From the cell containing the given text, extract its center point as [X, Y] coordinate. 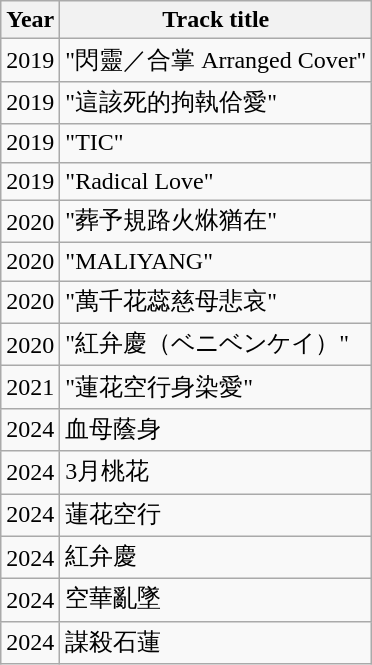
血母蔭身 [216, 430]
Year [30, 20]
紅弁慶 [216, 558]
3月桃花 [216, 472]
Track title [216, 20]
"這該死的拘執佮愛" [216, 102]
"紅弁慶（ベニベンケイ）" [216, 344]
"Radical Love" [216, 181]
蓮花空行 [216, 516]
空華亂墜 [216, 600]
"MALIYANG" [216, 262]
"萬千花蕊慈母悲哀" [216, 302]
"TIC" [216, 143]
謀殺石蓮 [216, 642]
"蓮花空行身染愛" [216, 388]
2021 [30, 388]
"閃靈／合掌 Arranged Cover" [216, 60]
"葬予規路火烌猶在" [216, 222]
